Scan for the cell matching the given text and deliver its (X, Y) coordinate at center. 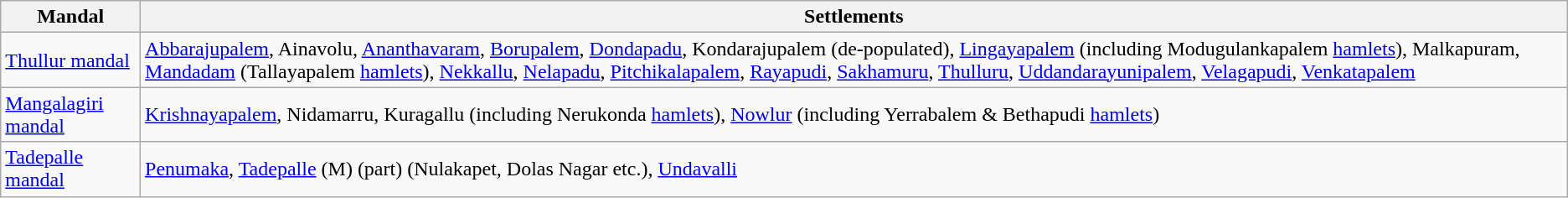
Mandal (70, 17)
Settlements (854, 17)
Tadepalle mandal (70, 169)
Penumaka, Tadepalle (M) (part) (Nulakapet, Dolas Nagar etc.), Undavalli (854, 169)
Krishnayapalem, Nidamarru, Kuragallu (including Nerukonda hamlets), Nowlur (including Yerrabalem & Bethapudi hamlets) (854, 114)
Thullur mandal (70, 60)
Mangalagiri mandal (70, 114)
